Pinpoint the cell where the given text exists, returning its (X, Y) midpoint coordinate. 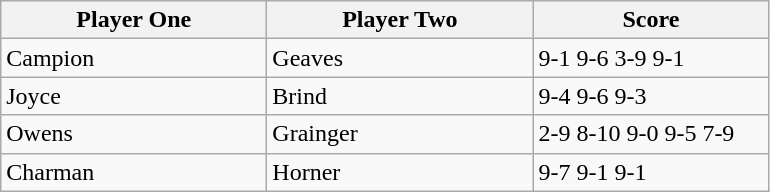
Campion (134, 58)
Charman (134, 172)
Brind (400, 96)
Horner (400, 172)
9-7 9-1 9-1 (651, 172)
2-9 8-10 9-0 9-5 7-9 (651, 134)
9-1 9-6 3-9 9-1 (651, 58)
Player Two (400, 20)
Joyce (134, 96)
9-4 9-6 9-3 (651, 96)
Owens (134, 134)
Grainger (400, 134)
Geaves (400, 58)
Score (651, 20)
Player One (134, 20)
